Extract the [x, y] coordinate from the center of the cell holding the provided text.  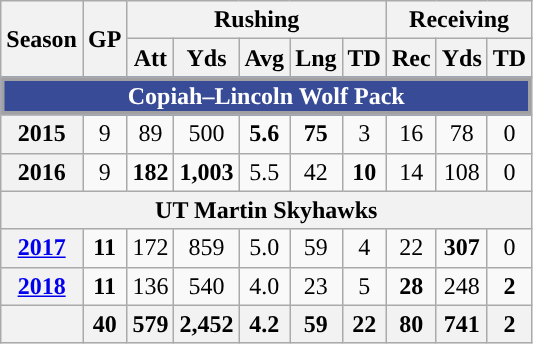
89 [150, 134]
4.2 [264, 324]
1,003 [206, 172]
75 [316, 134]
4 [364, 248]
Lng [316, 58]
10 [364, 172]
80 [411, 324]
42 [316, 172]
23 [316, 286]
40 [104, 324]
540 [206, 286]
108 [462, 172]
Copiah–Lincoln Wolf Pack [266, 96]
5.0 [264, 248]
GP [104, 39]
2,452 [206, 324]
859 [206, 248]
Rushing [257, 20]
248 [462, 286]
78 [462, 134]
500 [206, 134]
5.6 [264, 134]
28 [411, 286]
Receiving [458, 20]
182 [150, 172]
2015 [42, 134]
136 [150, 286]
5.5 [264, 172]
Rec [411, 58]
2016 [42, 172]
2018 [42, 286]
Avg [264, 58]
UT Martin Skyhawks [266, 210]
307 [462, 248]
5 [364, 286]
3 [364, 134]
14 [411, 172]
741 [462, 324]
16 [411, 134]
4.0 [264, 286]
Att [150, 58]
2017 [42, 248]
579 [150, 324]
Season [42, 39]
172 [150, 248]
